Provide the [X, Y] coordinate of the cell's center where the given text is located.  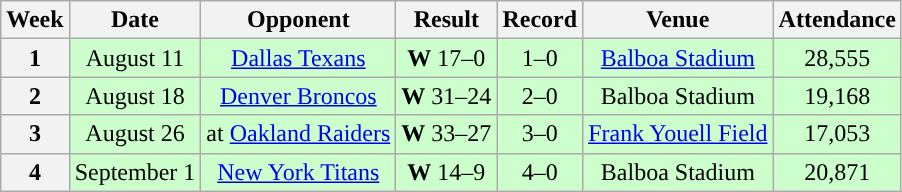
September 1 [135, 172]
Frank Youell Field [678, 134]
3 [35, 134]
Venue [678, 20]
August 11 [135, 58]
2–0 [540, 96]
W 33–27 [446, 134]
Opponent [298, 20]
Date [135, 20]
W 14–9 [446, 172]
28,555 [837, 58]
Week [35, 20]
Result [446, 20]
2 [35, 96]
3–0 [540, 134]
17,053 [837, 134]
Record [540, 20]
20,871 [837, 172]
W 17–0 [446, 58]
W 31–24 [446, 96]
1–0 [540, 58]
Denver Broncos [298, 96]
19,168 [837, 96]
4 [35, 172]
New York Titans [298, 172]
1 [35, 58]
Dallas Texans [298, 58]
Attendance [837, 20]
at Oakland Raiders [298, 134]
4–0 [540, 172]
August 18 [135, 96]
August 26 [135, 134]
